Search for the cell housing the specified text and yield its [x, y] center coordinate. 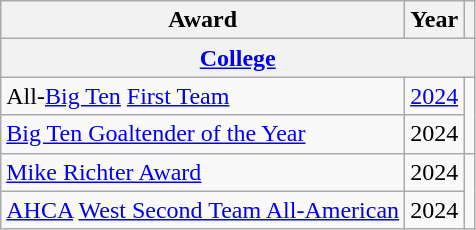
Award [203, 20]
Mike Richter Award [203, 172]
Year [434, 20]
College [238, 58]
Big Ten Goaltender of the Year [203, 134]
All-Big Ten First Team [203, 96]
AHCA West Second Team All-American [203, 210]
